Pinpoint the cell where the given text exists, returning its [X, Y] midpoint coordinate. 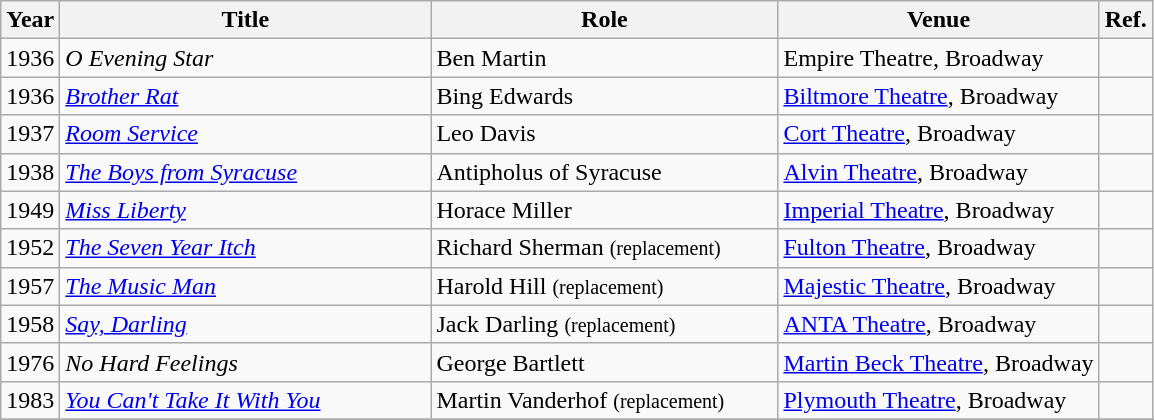
Say, Darling [246, 324]
1957 [30, 286]
No Hard Feelings [246, 362]
1958 [30, 324]
Ref. [1126, 20]
1937 [30, 134]
Horace Miller [604, 210]
1949 [30, 210]
Alvin Theatre, Broadway [938, 172]
You Can't Take It With You [246, 400]
1983 [30, 400]
Empire Theatre, Broadway [938, 58]
Brother Rat [246, 96]
Ben Martin [604, 58]
Richard Sherman (replacement) [604, 248]
1952 [30, 248]
Imperial Theatre, Broadway [938, 210]
Venue [938, 20]
Miss Liberty [246, 210]
Majestic Theatre, Broadway [938, 286]
1976 [30, 362]
Room Service [246, 134]
Fulton Theatre, Broadway [938, 248]
The Seven Year Itch [246, 248]
Leo Davis [604, 134]
Cort Theatre, Broadway [938, 134]
The Music Man [246, 286]
Year [30, 20]
Role [604, 20]
Plymouth Theatre, Broadway [938, 400]
1938 [30, 172]
O Evening Star [246, 58]
Antipholus of Syracuse [604, 172]
Title [246, 20]
Biltmore Theatre, Broadway [938, 96]
Martin Beck Theatre, Broadway [938, 362]
The Boys from Syracuse [246, 172]
Jack Darling (replacement) [604, 324]
Bing Edwards [604, 96]
ANTA Theatre, Broadway [938, 324]
Martin Vanderhof (replacement) [604, 400]
Harold Hill (replacement) [604, 286]
George Bartlett [604, 362]
